Detect which cell encompasses the target text, then output its [X, Y] center coordinate. 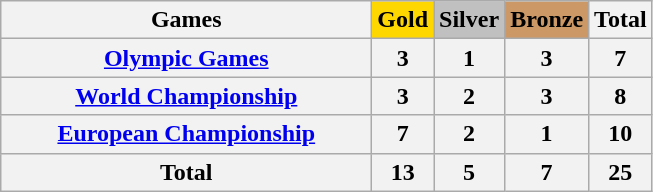
Games [186, 20]
25 [621, 172]
Gold [403, 20]
Olympic Games [186, 58]
Silver [470, 20]
13 [403, 172]
World Championship [186, 96]
8 [621, 96]
European Championship [186, 134]
5 [470, 172]
10 [621, 134]
Bronze [547, 20]
